Determine the (x, y) coordinate at the center of the cell enclosing the given text.  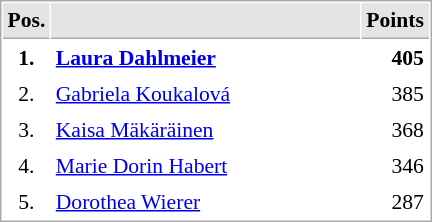
368 (396, 129)
Kaisa Mäkäräinen (206, 129)
Laura Dahlmeier (206, 57)
405 (396, 57)
Dorothea Wierer (206, 201)
Points (396, 21)
1. (26, 57)
3. (26, 129)
2. (26, 93)
Marie Dorin Habert (206, 165)
346 (396, 165)
Pos. (26, 21)
4. (26, 165)
385 (396, 93)
287 (396, 201)
5. (26, 201)
Gabriela Koukalová (206, 93)
